Output the [X, Y] coordinate of the center of the cell containing the given text.  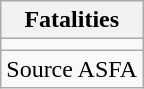
Fatalities [72, 20]
Source ASFA [72, 69]
